Search for the cell housing the specified text and yield its [X, Y] center coordinate. 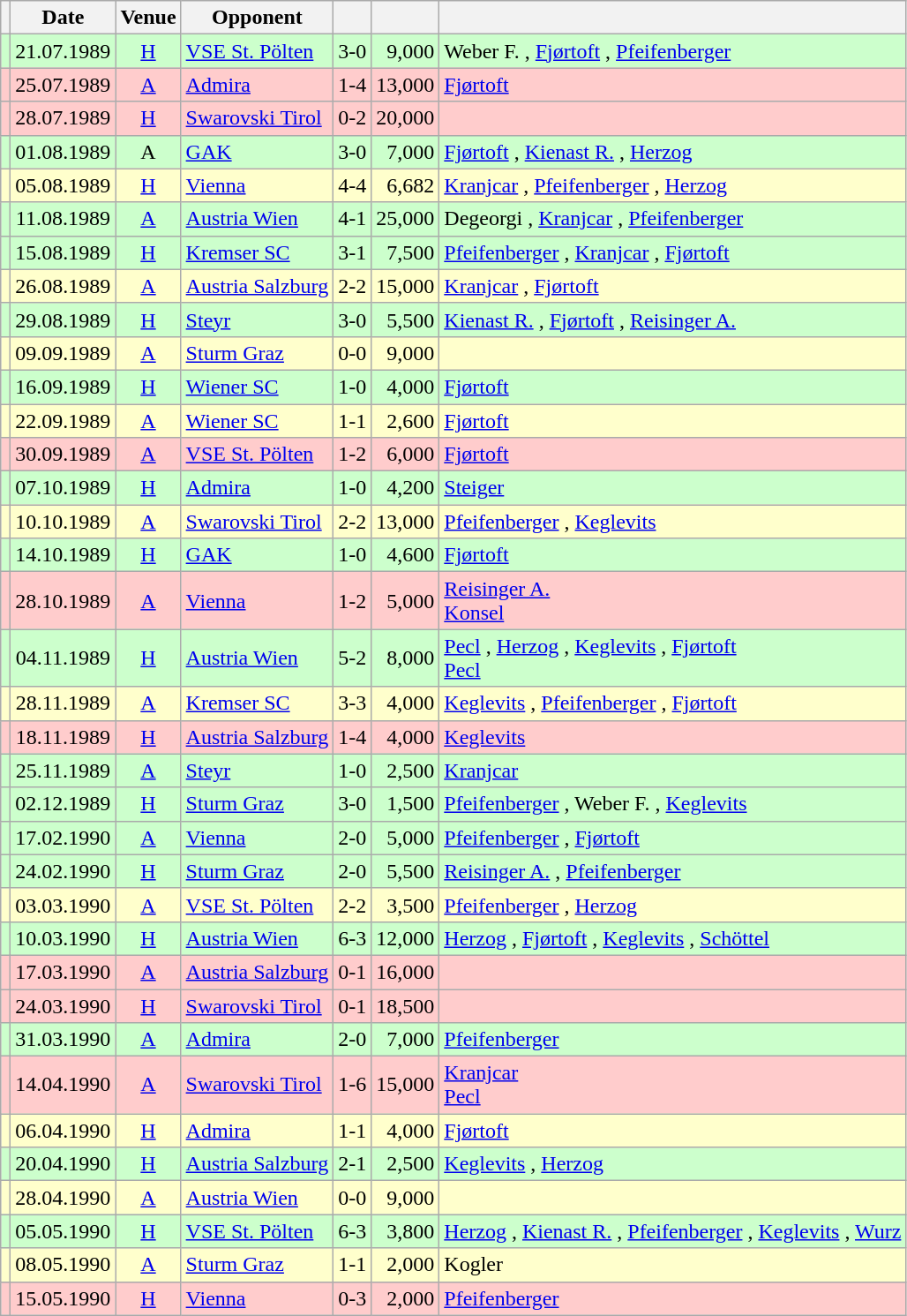
17.02.1990 [64, 838]
18.11.1989 [64, 737]
15.08.1989 [64, 252]
Pfeifenberger , Weber F. , Keglevits [672, 804]
4-4 [353, 185]
06.04.1990 [64, 1131]
24.03.1990 [64, 1005]
08.05.1990 [64, 1265]
4-1 [353, 219]
6,682 [406, 185]
05.08.1989 [64, 185]
01.08.1989 [64, 152]
07.10.1989 [64, 488]
Opponent [258, 18]
25,000 [406, 219]
Pfeifenberger , Keglevits [672, 522]
3-3 [353, 703]
04.11.1989 [64, 658]
Kranjcar , Fjørtoft [672, 286]
31.03.1990 [64, 1040]
11.08.1989 [64, 219]
4,200 [406, 488]
30.09.1989 [64, 455]
Pfeifenberger , Herzog [672, 905]
25.11.1989 [64, 771]
24.02.1990 [64, 871]
Fjørtoft , Kienast R. , Herzog [672, 152]
3,500 [406, 905]
12,000 [406, 938]
Keglevits [672, 737]
Kienast R. , Fjørtoft , Reisinger A. [672, 320]
0-3 [353, 1298]
4,600 [406, 555]
Reisinger A. , Pfeifenberger [672, 871]
28.07.1989 [64, 118]
18,500 [406, 1005]
Steiger [672, 488]
Kranjcar [672, 771]
10.10.1989 [64, 522]
Keglevits , Pfeifenberger , Fjørtoft [672, 703]
3,800 [406, 1231]
10.03.1990 [64, 938]
02.12.1989 [64, 804]
05.05.1990 [64, 1231]
25.07.1989 [64, 85]
03.03.1990 [64, 905]
16.09.1989 [64, 387]
09.09.1989 [64, 353]
Herzog , Kienast R. , Pfeifenberger , Keglevits , Wurz [672, 1231]
14.04.1990 [64, 1086]
3-1 [353, 252]
16,000 [406, 972]
14.10.1989 [64, 555]
1-6 [353, 1086]
Herzog , Fjørtoft , Keglevits , Schöttel [672, 938]
20,000 [406, 118]
28.10.1989 [64, 600]
Pfeifenberger , Kranjcar , Fjørtoft [672, 252]
22.09.1989 [64, 421]
5-2 [353, 658]
Date [64, 18]
15.05.1990 [64, 1298]
28.04.1990 [64, 1198]
Keglevits , Herzog [672, 1164]
0-2 [353, 118]
29.08.1989 [64, 320]
8,000 [406, 658]
1,500 [406, 804]
26.08.1989 [64, 286]
Pecl , Herzog , Keglevits , Fjørtoft Pecl [672, 658]
20.04.1990 [64, 1164]
21.07.1989 [64, 51]
Weber F. , Fjørtoft , Pfeifenberger [672, 51]
Kogler [672, 1265]
Kranjcar , Pfeifenberger , Herzog [672, 185]
Kranjcar Pecl [672, 1086]
Pfeifenberger , Fjørtoft [672, 838]
Degeorgi , Kranjcar , Pfeifenberger [672, 219]
28.11.1989 [64, 703]
Reisinger A. Konsel [672, 600]
7,500 [406, 252]
17.03.1990 [64, 972]
Venue [148, 18]
2-1 [353, 1164]
2,600 [406, 421]
6,000 [406, 455]
